Return the [X, Y] coordinate for the center point of the cell that contains the specified text.  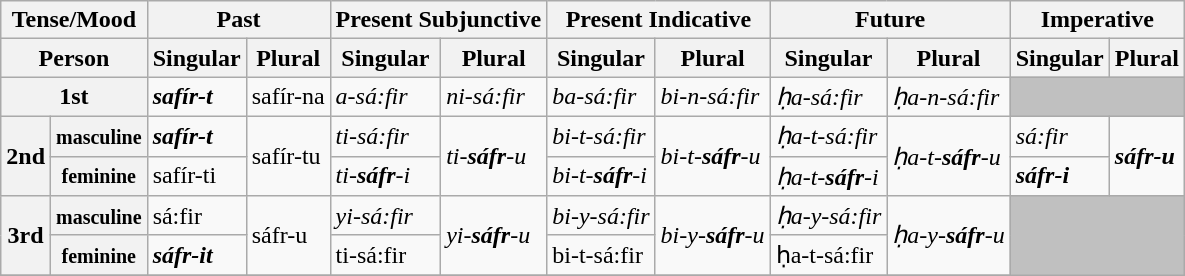
3rd [26, 236]
bi-n-sá:fir [712, 97]
bi-t-sáfr-u [712, 156]
ti-sáfr-i [386, 176]
Person [74, 58]
1st [74, 97]
bi-t-sáfr-i [601, 176]
ḥa-n-sá:fir [948, 97]
bi-y-sá:fir [601, 216]
ḥa-t-sáfr-i [828, 176]
Future [890, 20]
yi-sá:fir [386, 216]
Imperative [1097, 20]
sáfr-i [1060, 176]
Present Indicative [658, 20]
ḥa-y-sá:fir [828, 216]
safír-na [288, 97]
a-sá:fir [386, 97]
yi-sáfr-u [494, 236]
sáfr-it [196, 255]
bi-y-sáfr-u [712, 236]
ba-sá:fir [601, 97]
Present Subjunctive [438, 20]
ni-sá:fir [494, 97]
ḥa-t-sáfr-u [948, 156]
safír-ti [196, 176]
Past [238, 20]
Tense/Mood [74, 20]
ḥa-y-sáfr-u [948, 236]
ḥa-sá:fir [828, 97]
safír-tu [288, 156]
2nd [26, 156]
ti-sáfr-u [494, 156]
